Output the [X, Y] coordinate of the center of the cell containing the given text.  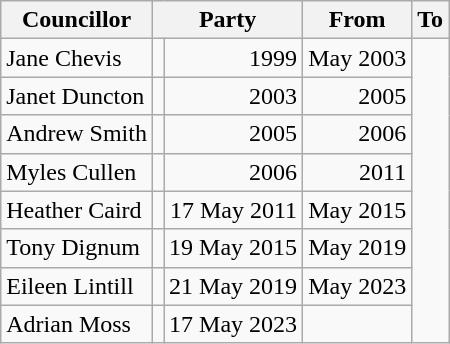
May 2023 [358, 286]
Janet Duncton [77, 96]
Myles Cullen [77, 172]
Party [227, 20]
To [430, 20]
19 May 2015 [234, 248]
1999 [234, 58]
May 2015 [358, 210]
Eileen Lintill [77, 286]
Heather Caird [77, 210]
Councillor [77, 20]
May 2019 [358, 248]
21 May 2019 [234, 286]
17 May 2023 [234, 324]
Jane Chevis [77, 58]
May 2003 [358, 58]
17 May 2011 [234, 210]
Andrew Smith [77, 134]
Adrian Moss [77, 324]
2003 [234, 96]
2011 [358, 172]
Tony Dignum [77, 248]
From [358, 20]
